Capture the cell that displays the provided text and extract its [x, y] central coordinate. 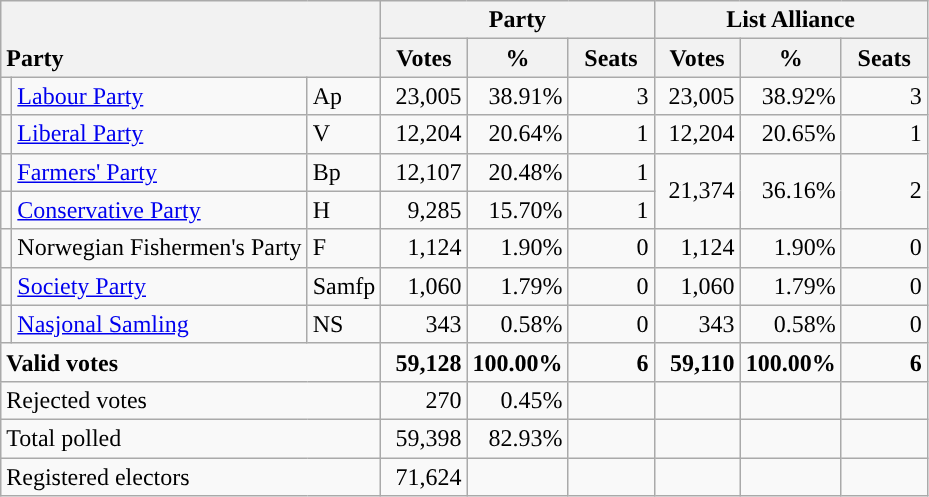
12,107 [424, 172]
Registered electors [191, 477]
Rejected votes [191, 400]
0.45% [518, 400]
59,110 [697, 362]
20.64% [518, 134]
20.48% [518, 172]
9,285 [424, 210]
59,128 [424, 362]
Nasjonal Samling [160, 324]
71,624 [424, 477]
Labour Party [160, 96]
270 [424, 400]
38.91% [518, 96]
H [344, 210]
F [344, 248]
NS [344, 324]
List Alliance [790, 20]
2 [884, 191]
Norwegian Fishermen's Party [160, 248]
15.70% [518, 210]
V [344, 134]
Total polled [191, 438]
Farmers' Party [160, 172]
20.65% [790, 134]
Samfp [344, 286]
Society Party [160, 286]
82.93% [518, 438]
Conservative Party [160, 210]
38.92% [790, 96]
21,374 [697, 191]
Bp [344, 172]
Valid votes [191, 362]
36.16% [790, 191]
Liberal Party [160, 134]
Ap [344, 96]
59,398 [424, 438]
